Provide the (x, y) coordinate of the cell's center where the given text is located.  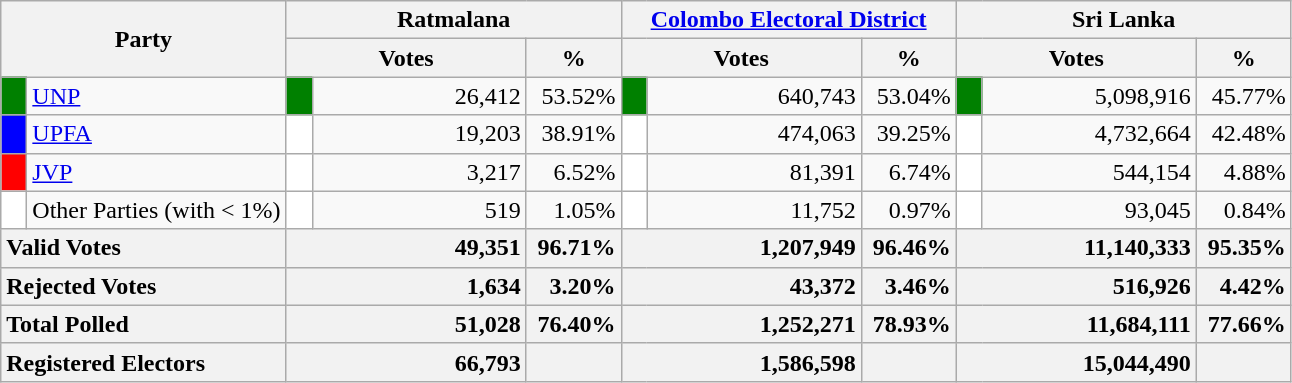
15,044,490 (1076, 362)
66,793 (406, 362)
516,926 (1076, 286)
96.46% (908, 248)
Colombo Electoral District (788, 20)
Sri Lanka (1124, 20)
6.74% (908, 172)
45.77% (1244, 96)
Valid Votes (144, 248)
96.71% (574, 248)
3.20% (574, 286)
474,063 (754, 134)
4.88% (1244, 172)
38.91% (574, 134)
19,203 (419, 134)
Total Polled (144, 324)
43,372 (741, 286)
4,732,664 (1089, 134)
0.84% (1244, 210)
39.25% (908, 134)
Registered Electors (144, 362)
51,028 (406, 324)
42.48% (1244, 134)
1,207,949 (741, 248)
UPFA (156, 134)
1.05% (574, 210)
Other Parties (with < 1%) (156, 210)
53.52% (574, 96)
544,154 (1089, 172)
26,412 (419, 96)
93,045 (1089, 210)
Ratmalana (454, 20)
6.52% (574, 172)
3,217 (419, 172)
77.66% (1244, 324)
0.97% (908, 210)
11,140,333 (1076, 248)
1,586,598 (741, 362)
78.93% (908, 324)
JVP (156, 172)
3.46% (908, 286)
640,743 (754, 96)
519 (419, 210)
UNP (156, 96)
81,391 (754, 172)
76.40% (574, 324)
Rejected Votes (144, 286)
49,351 (406, 248)
1,252,271 (741, 324)
11,684,111 (1076, 324)
11,752 (754, 210)
4.42% (1244, 286)
Party (144, 39)
1,634 (406, 286)
95.35% (1244, 248)
5,098,916 (1089, 96)
53.04% (908, 96)
